Return the (x, y) coordinate for the center point of the cell that contains the specified text.  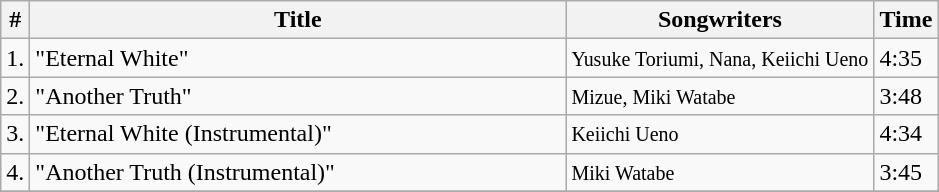
1. (16, 58)
4:34 (906, 134)
Miki Watabe (720, 172)
2. (16, 96)
Title (298, 20)
Time (906, 20)
4:35 (906, 58)
3:45 (906, 172)
"Eternal White (Instrumental)" (298, 134)
Yusuke Toriumi, Nana, Keiichi Ueno (720, 58)
# (16, 20)
Mizue, Miki Watabe (720, 96)
3. (16, 134)
Keiichi Ueno (720, 134)
4. (16, 172)
Songwriters (720, 20)
"Another Truth (Instrumental)" (298, 172)
3:48 (906, 96)
"Another Truth" (298, 96)
"Eternal White" (298, 58)
